Determine the [X, Y] coordinate at the center of the cell enclosing the given text.  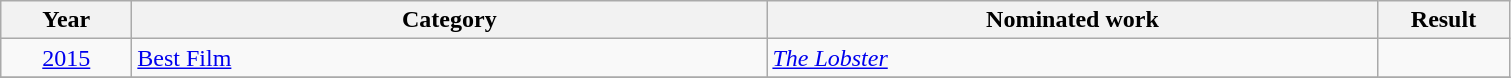
Year [66, 20]
Nominated work [1072, 20]
Result [1444, 20]
Best Film [450, 58]
2015 [66, 58]
Category [450, 20]
The Lobster [1072, 58]
